Pinpoint the cell where the given text exists, returning its (X, Y) midpoint coordinate. 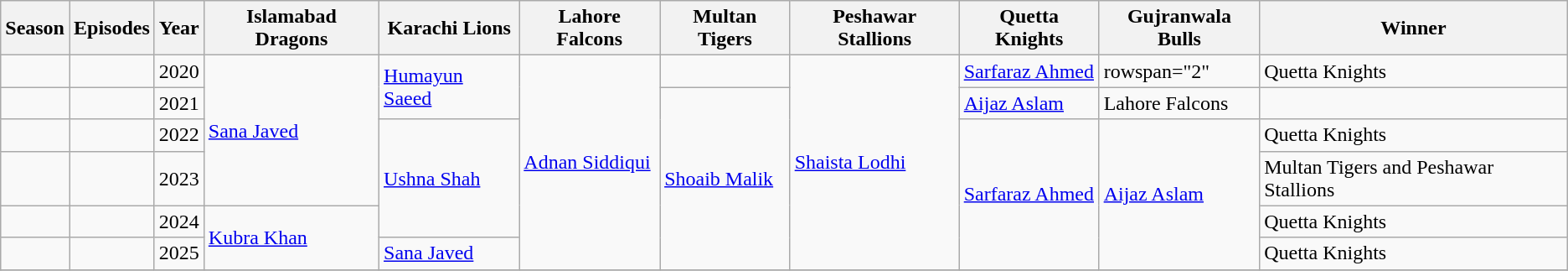
Year (179, 29)
Islamabad Dragons (291, 29)
Shoaib Malik (725, 178)
Ushna Shah (449, 178)
Shaista Lodhi (874, 163)
2021 (179, 103)
2020 (179, 71)
2022 (179, 135)
Episodes (111, 29)
Multan Tigers and Peshawar Stallions (1414, 178)
2023 (179, 178)
Winner (1414, 29)
rowspan="2" (1179, 71)
Peshawar Stallions (874, 29)
2025 (179, 253)
Kubra Khan (291, 237)
2024 (179, 221)
Season (35, 29)
Karachi Lions (449, 29)
Multan Tigers (725, 29)
Humayun Saeed (449, 87)
Adnan Siddiqui (590, 163)
Gujranwala Bulls (1179, 29)
